Pinpoint the cell where the given text exists, returning its (x, y) midpoint coordinate. 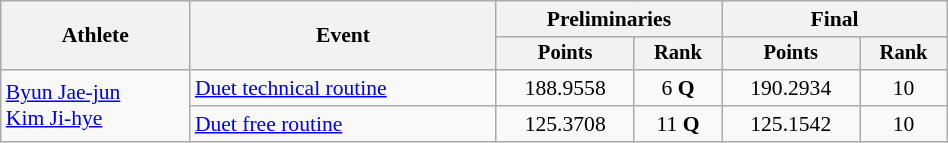
Athlete (96, 36)
Final (835, 19)
Event (343, 36)
Preliminaries (609, 19)
Byun Jae-jun Kim Ji-hye (96, 106)
6 Q (678, 88)
Duet technical routine (343, 88)
188.9558 (565, 88)
125.3708 (565, 124)
125.1542 (791, 124)
Duet free routine (343, 124)
190.2934 (791, 88)
11 Q (678, 124)
